From the cell containing the given text, extract its center point as [X, Y] coordinate. 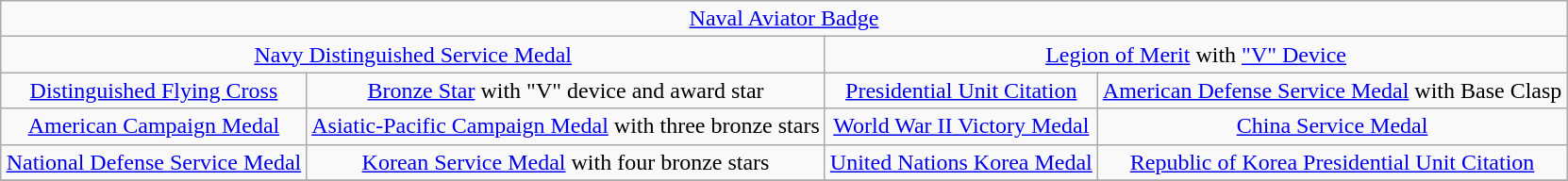
Asiatic-Pacific Campaign Medal with three bronze stars [566, 126]
Distinguished Flying Cross [154, 90]
United Nations Korea Medal [960, 162]
Naval Aviator Badge [784, 19]
Presidential Unit Citation [960, 90]
China Service Medal [1332, 126]
American Defense Service Medal with Base Clasp [1332, 90]
Korean Service Medal with four bronze stars [566, 162]
World War II Victory Medal [960, 126]
Republic of Korea Presidential Unit Citation [1332, 162]
Legion of Merit with "V" Device [1196, 55]
Bronze Star with "V" device and award star [566, 90]
National Defense Service Medal [154, 162]
Navy Distinguished Service Medal [413, 55]
American Campaign Medal [154, 126]
